Output the (x, y) coordinate of the center of the cell containing the given text.  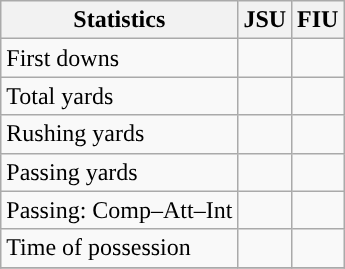
Passing yards (120, 172)
Passing: Comp–Att–Int (120, 210)
Statistics (120, 20)
Time of possession (120, 248)
First downs (120, 58)
FIU (318, 20)
Rushing yards (120, 134)
JSU (265, 20)
Total yards (120, 96)
